For the text-containing cell, return its midpoint in [X, Y] coordinate format. 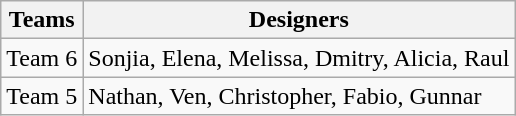
Nathan, Ven, Christopher, Fabio, Gunnar [299, 96]
Sonjia, Elena, Melissa, Dmitry, Alicia, Raul [299, 58]
Teams [42, 20]
Designers [299, 20]
Team 6 [42, 58]
Team 5 [42, 96]
